Detect which cell encompasses the target text, then output its [X, Y] center coordinate. 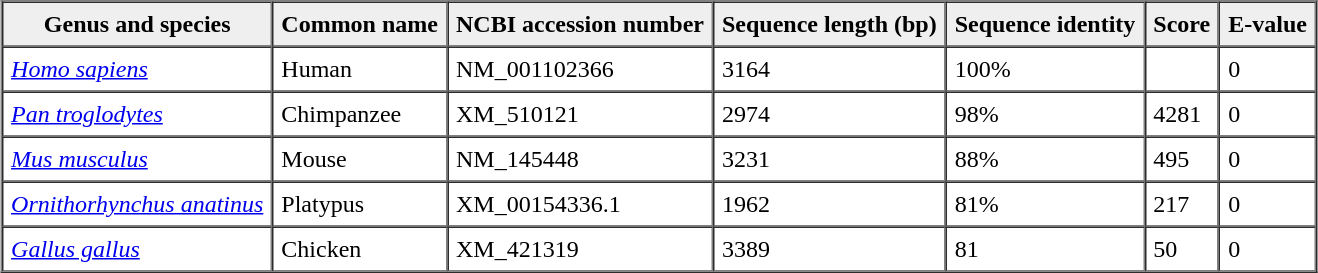
Sequence identity [1046, 24]
1962 [830, 204]
E-value [1268, 24]
4281 [1182, 114]
Pan troglodytes [137, 114]
NCBI accession number [580, 24]
Mouse [360, 158]
Platypus [360, 204]
XM_510121 [580, 114]
Common name [360, 24]
NM_145448 [580, 158]
Chimpanzee [360, 114]
Chicken [360, 248]
3231 [830, 158]
3389 [830, 248]
98% [1046, 114]
81 [1046, 248]
Sequence length (bp) [830, 24]
Gallus gallus [137, 248]
Human [360, 68]
Score [1182, 24]
NM_001102366 [580, 68]
Mus musculus [137, 158]
Ornithorhynchus anatinus [137, 204]
100% [1046, 68]
XM_421319 [580, 248]
88% [1046, 158]
Homo sapiens [137, 68]
81% [1046, 204]
XM_00154336.1 [580, 204]
Genus and species [137, 24]
3164 [830, 68]
217 [1182, 204]
2974 [830, 114]
495 [1182, 158]
50 [1182, 248]
